Search for the cell housing the specified text and yield its [X, Y] center coordinate. 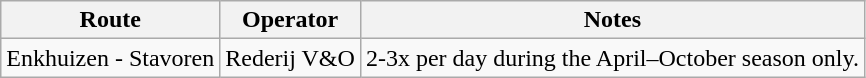
Rederij V&O [290, 58]
Notes [612, 20]
Enkhuizen - Stavoren [110, 58]
2-3x per day during the April–October season only. [612, 58]
Route [110, 20]
Operator [290, 20]
